For the text-containing cell, return its midpoint in (X, Y) coordinate format. 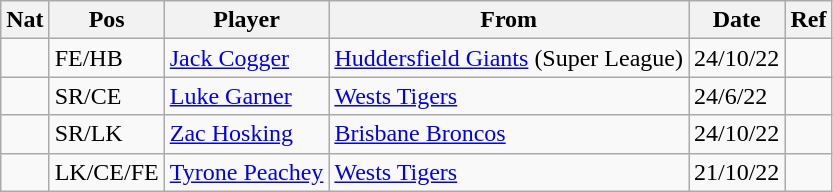
Player (246, 20)
Huddersfield Giants (Super League) (509, 58)
Date (736, 20)
FE/HB (106, 58)
From (509, 20)
Brisbane Broncos (509, 134)
SR/CE (106, 96)
Pos (106, 20)
24/6/22 (736, 96)
Luke Garner (246, 96)
Zac Hosking (246, 134)
Nat (25, 20)
Ref (808, 20)
SR/LK (106, 134)
LK/CE/FE (106, 172)
21/10/22 (736, 172)
Tyrone Peachey (246, 172)
Jack Cogger (246, 58)
